For the text-containing cell, return its midpoint in (X, Y) coordinate format. 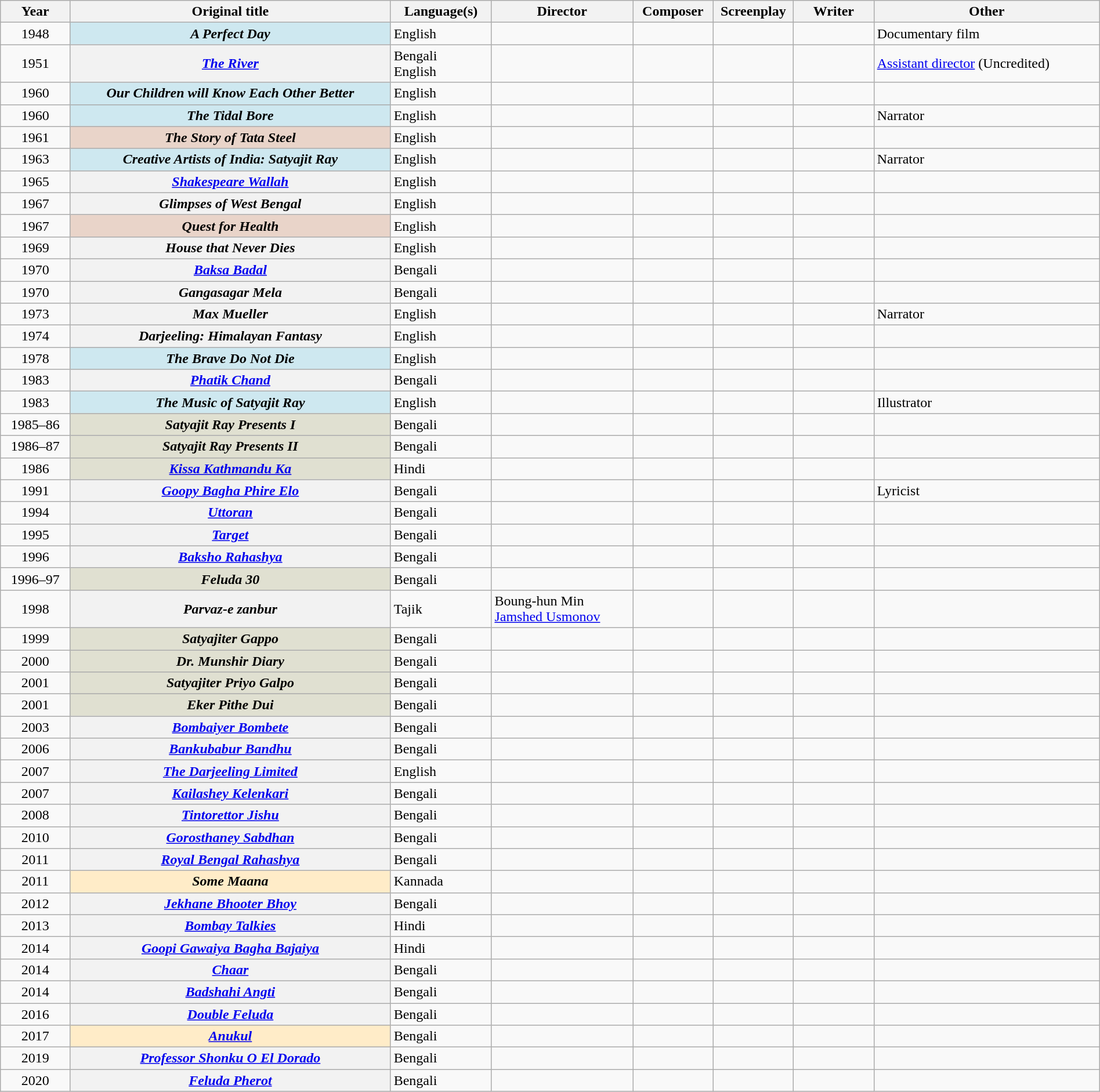
Goopi Gawaiya Bagha Bajaiya (230, 948)
The Music of Satyajit Ray (230, 402)
Bombay Talkies (230, 926)
Darjeeling: Himalayan Fantasy (230, 336)
Dr. Munshir Diary (230, 661)
Royal Bengal Rahashya (230, 859)
Other (986, 12)
2006 (35, 749)
Some Maana (230, 881)
Chaar (230, 970)
Composer (673, 12)
Double Feluda (230, 1014)
1978 (35, 358)
2010 (35, 837)
Shakespeare Wallah (230, 182)
2016 (35, 1014)
1991 (35, 491)
Professor Shonku O El Dorado (230, 1058)
2013 (35, 926)
The Darjeeling Limited (230, 771)
Phatik Chand (230, 380)
A Perfect Day (230, 34)
1948 (35, 34)
Tintorettor Jishu (230, 815)
Anukul (230, 1036)
Language(s) (441, 12)
2017 (35, 1036)
1986–87 (35, 447)
Tajik (441, 609)
2003 (35, 727)
Feluda 30 (230, 579)
The River (230, 64)
Illustrator (986, 402)
1969 (35, 248)
1963 (35, 159)
Goopy Bagha Phire Elo (230, 491)
2012 (35, 904)
BengaliEnglish (441, 64)
Year (35, 12)
Feluda Pherot (230, 1080)
Quest for Health (230, 226)
Uttoran (230, 513)
1961 (35, 137)
2000 (35, 661)
1996–97 (35, 579)
Assistant director (Uncredited) (986, 64)
The Tidal Bore (230, 115)
1973 (35, 314)
1951 (35, 64)
Kissa Kathmandu Ka (230, 469)
Satyajiter Priyo Galpo (230, 683)
Writer (834, 12)
Boung-hun MinJamshed Usmonov (562, 609)
2008 (35, 815)
1974 (35, 336)
1996 (35, 557)
Gorosthaney Sabdhan (230, 837)
The Brave Do Not Die (230, 358)
Badshahi Angti (230, 992)
Baksho Rahashya (230, 557)
Satyajit Ray Presents I (230, 425)
Director (562, 12)
Bombaiyer Bombete (230, 727)
Baksa Badal (230, 270)
The Story of Tata Steel (230, 137)
1995 (35, 535)
1998 (35, 609)
Our Children will Know Each Other Better (230, 93)
Jekhane Bhooter Bhoy (230, 904)
Parvaz-e zanbur (230, 609)
Max Mueller (230, 314)
Kannada (441, 881)
Screenplay (753, 12)
1965 (35, 182)
Creative Artists of India: Satyajit Ray (230, 159)
1999 (35, 638)
2020 (35, 1080)
Documentary film (986, 34)
Target (230, 535)
Lyricist (986, 491)
Kailashey Kelenkari (230, 793)
Eker Pithe Dui (230, 705)
Satyajit Ray Presents II (230, 447)
Bankubabur Bandhu (230, 749)
1994 (35, 513)
2019 (35, 1058)
Gangasagar Mela (230, 292)
Satyajiter Gappo (230, 638)
Glimpses of West Bengal (230, 204)
House that Never Dies (230, 248)
1986 (35, 469)
1985–86 (35, 425)
Original title (230, 12)
